Determine the [x, y] coordinate at the center of the cell enclosing the given text.  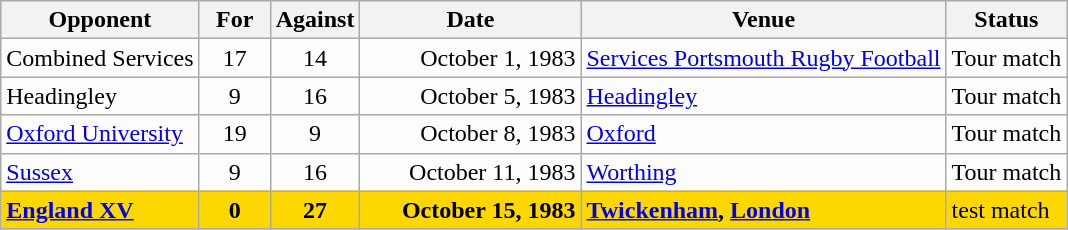
October 11, 1983 [470, 172]
14 [315, 58]
Opponent [100, 20]
test match [1006, 210]
Sussex [100, 172]
Worthing [764, 172]
Against [315, 20]
Services Portsmouth Rugby Football [764, 58]
Twickenham, London [764, 210]
October 15, 1983 [470, 210]
Venue [764, 20]
27 [315, 210]
Oxford University [100, 134]
Status [1006, 20]
Date [470, 20]
17 [234, 58]
Combined Services [100, 58]
Oxford [764, 134]
October 1, 1983 [470, 58]
0 [234, 210]
19 [234, 134]
For [234, 20]
October 8, 1983 [470, 134]
October 5, 1983 [470, 96]
England XV [100, 210]
